Extract the [x, y] coordinate from the center of the cell holding the provided text.  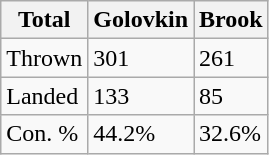
301 [141, 58]
133 [141, 96]
Landed [44, 96]
32.6% [232, 134]
261 [232, 58]
Total [44, 20]
Thrown [44, 58]
Brook [232, 20]
44.2% [141, 134]
Con. % [44, 134]
Golovkin [141, 20]
85 [232, 96]
